Find where the given text appears and provide that cell's center as (x, y) coordinate. 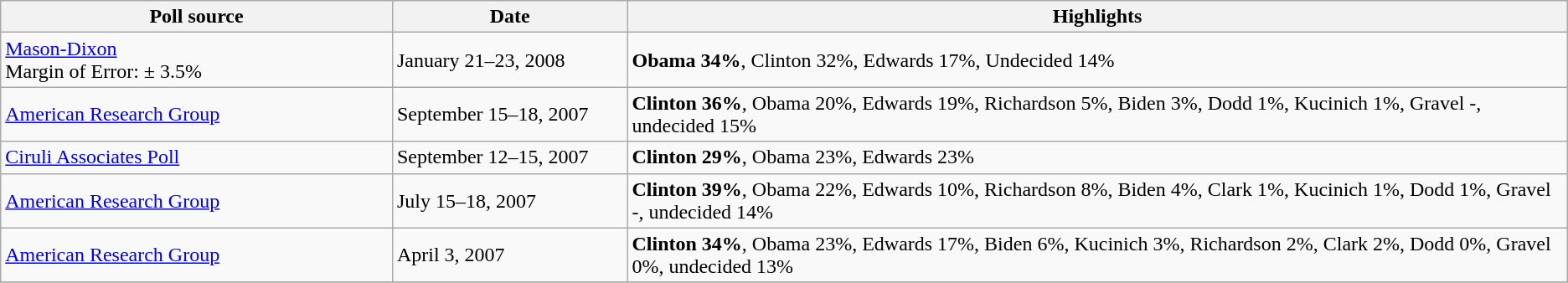
Date (509, 17)
September 15–18, 2007 (509, 114)
April 3, 2007 (509, 255)
Clinton 29%, Obama 23%, Edwards 23% (1097, 157)
Clinton 39%, Obama 22%, Edwards 10%, Richardson 8%, Biden 4%, Clark 1%, Kucinich 1%, Dodd 1%, Gravel -, undecided 14% (1097, 201)
Ciruli Associates Poll (197, 157)
Clinton 36%, Obama 20%, Edwards 19%, Richardson 5%, Biden 3%, Dodd 1%, Kucinich 1%, Gravel -, undecided 15% (1097, 114)
Highlights (1097, 17)
September 12–15, 2007 (509, 157)
July 15–18, 2007 (509, 201)
Poll source (197, 17)
Mason-DixonMargin of Error: ± 3.5% (197, 60)
January 21–23, 2008 (509, 60)
Clinton 34%, Obama 23%, Edwards 17%, Biden 6%, Kucinich 3%, Richardson 2%, Clark 2%, Dodd 0%, Gravel 0%, undecided 13% (1097, 255)
Obama 34%, Clinton 32%, Edwards 17%, Undecided 14% (1097, 60)
